Find where the given text appears and provide that cell's center as [x, y] coordinate. 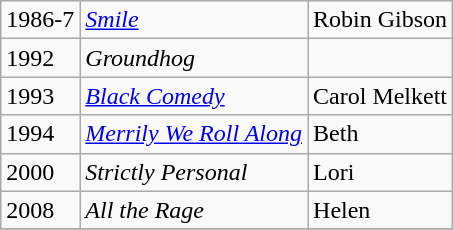
Carol Melkett [380, 96]
Merrily We Roll Along [194, 134]
1993 [40, 96]
Lori [380, 172]
2000 [40, 172]
1994 [40, 134]
2008 [40, 210]
Smile [194, 20]
Beth [380, 134]
Helen [380, 210]
Strictly Personal [194, 172]
1992 [40, 58]
Groundhog [194, 58]
Robin Gibson [380, 20]
Black Comedy [194, 96]
All the Rage [194, 210]
1986-7 [40, 20]
